Return (X, Y) of the center of cell containing provided text 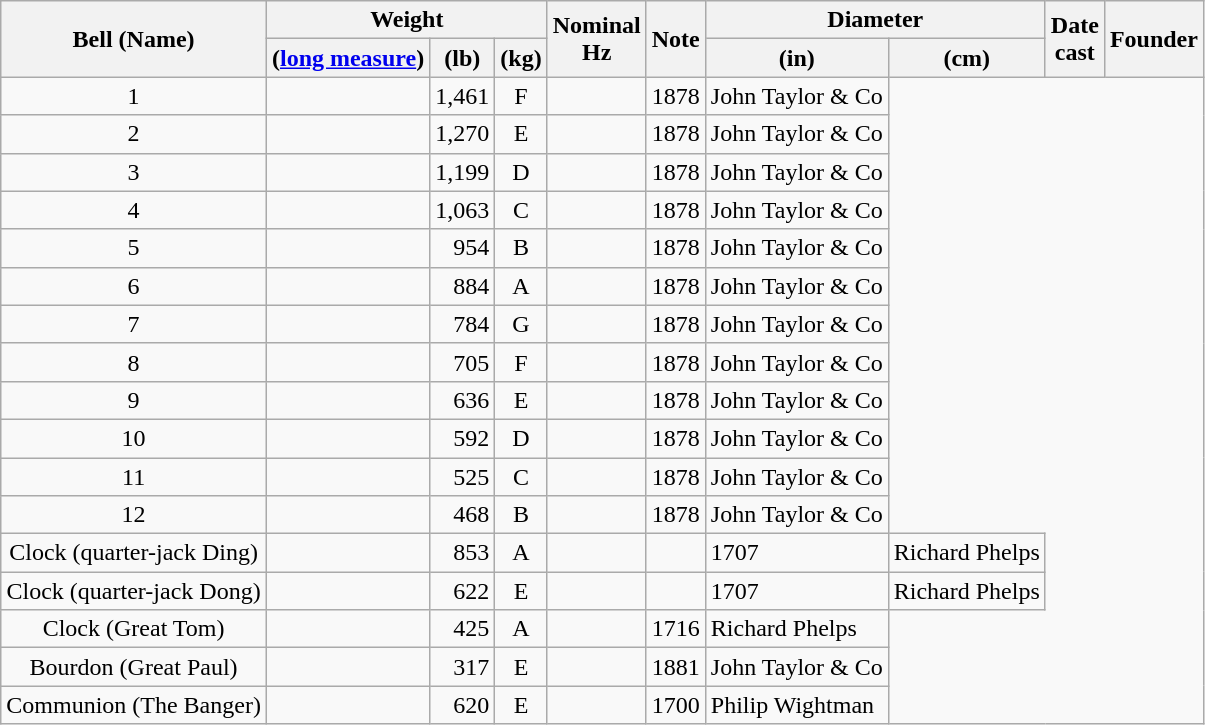
7 (134, 324)
1,199 (462, 172)
(long measure) (348, 58)
Bourdon (Great Paul) (134, 667)
468 (462, 515)
Diameter (875, 20)
525 (462, 477)
5 (134, 248)
11 (134, 477)
2 (134, 134)
NominalHz (596, 39)
Note (676, 39)
12 (134, 515)
Communion (The Banger) (134, 705)
(in) (796, 58)
853 (462, 553)
705 (462, 362)
317 (462, 667)
(kg) (521, 58)
6 (134, 286)
622 (462, 591)
1,270 (462, 134)
10 (134, 438)
1 (134, 96)
Philip Wightman (796, 705)
620 (462, 705)
1,063 (462, 210)
3 (134, 172)
Bell (Name) (134, 39)
G (521, 324)
4 (134, 210)
(lb) (462, 58)
Clock (Great Tom) (134, 629)
Weight (406, 20)
1881 (676, 667)
1700 (676, 705)
(cm) (966, 58)
Clock (quarter-jack Ding) (134, 553)
Founder (1154, 39)
636 (462, 400)
954 (462, 248)
884 (462, 286)
Clock (quarter-jack Dong) (134, 591)
592 (462, 438)
1,461 (462, 96)
425 (462, 629)
9 (134, 400)
8 (134, 362)
Datecast (1074, 39)
784 (462, 324)
1716 (676, 629)
